Provide the [x, y] coordinate of the cell's center where the given text is located.  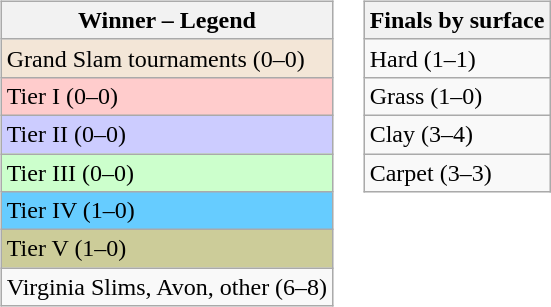
Tier I (0–0) [166, 96]
Grand Slam tournaments (0–0) [166, 58]
Tier V (1–0) [166, 249]
Tier II (0–0) [166, 134]
Hard (1–1) [457, 58]
Clay (3–4) [457, 134]
Finals by surface [457, 20]
Carpet (3–3) [457, 173]
Winner – Legend [166, 20]
Grass (1–0) [457, 96]
Tier IV (1–0) [166, 211]
Tier III (0–0) [166, 173]
Virginia Slims, Avon, other (6–8) [166, 287]
